Capture the cell that displays the provided text and extract its (x, y) central coordinate. 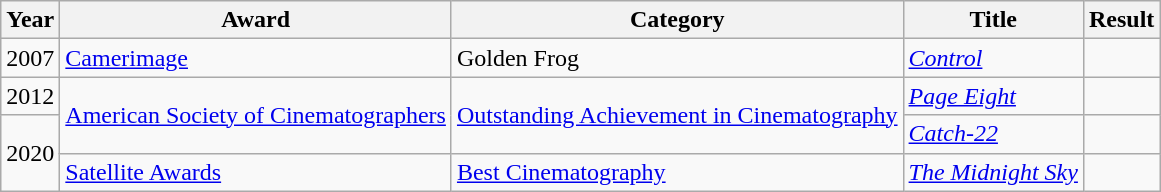
Award (256, 20)
The Midnight Sky (993, 172)
Golden Frog (677, 58)
Camerimage (256, 58)
Outstanding Achievement in Cinematography (677, 115)
Best Cinematography (677, 172)
Year (30, 20)
Catch-22 (993, 134)
Result (1121, 20)
2007 (30, 58)
Category (677, 20)
American Society of Cinematographers (256, 115)
2020 (30, 153)
Title (993, 20)
Page Eight (993, 96)
Control (993, 58)
2012 (30, 96)
Satellite Awards (256, 172)
